Provide the [x, y] coordinate of the cell's center where the given text is located.  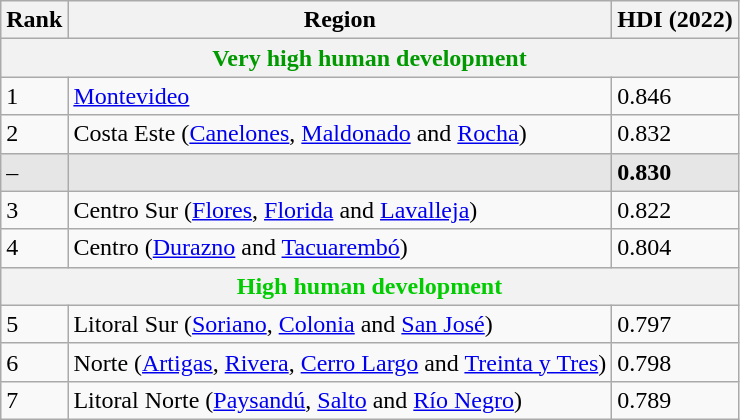
0.822 [675, 210]
Montevideo [340, 96]
Litoral Sur (Soriano, Colonia and San José) [340, 324]
Litoral Norte (Paysandú, Salto and Río Negro) [340, 400]
0.832 [675, 134]
Centro (Durazno and Tacuarembó) [340, 248]
6 [34, 362]
4 [34, 248]
Rank [34, 20]
Norte (Artigas, Rivera, Cerro Largo and Treinta y Tres) [340, 362]
Costa Este (Canelones, Maldonado and Rocha) [340, 134]
Centro Sur (Flores, Florida and Lavalleja) [340, 210]
0.789 [675, 400]
0.798 [675, 362]
7 [34, 400]
0.804 [675, 248]
Region [340, 20]
3 [34, 210]
– [34, 172]
Very high human development [370, 58]
1 [34, 96]
2 [34, 134]
0.846 [675, 96]
High human development [370, 286]
HDI (2022) [675, 20]
0.797 [675, 324]
0.830 [675, 172]
5 [34, 324]
